Identify which cell holds the provided text, then report its [X, Y] central coordinate. 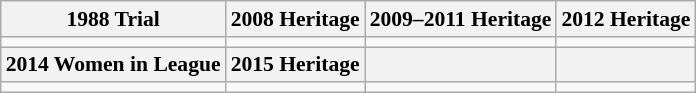
2014 Women in League [114, 65]
2009–2011 Heritage [461, 19]
2008 Heritage [296, 19]
1988 Trial [114, 19]
2012 Heritage [626, 19]
2015 Heritage [296, 65]
